Output the [X, Y] coordinate of the center of the cell containing the given text.  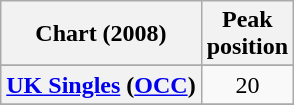
UK Singles (OCC) [101, 85]
Peakposition [247, 34]
20 [247, 85]
Chart (2008) [101, 34]
